Capture the cell that displays the provided text and extract its (X, Y) central coordinate. 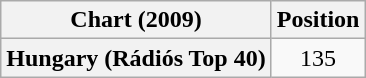
Position (318, 20)
Chart (2009) (136, 20)
Hungary (Rádiós Top 40) (136, 58)
135 (318, 58)
